Extract the [x, y] coordinate from the center of the cell holding the provided text.  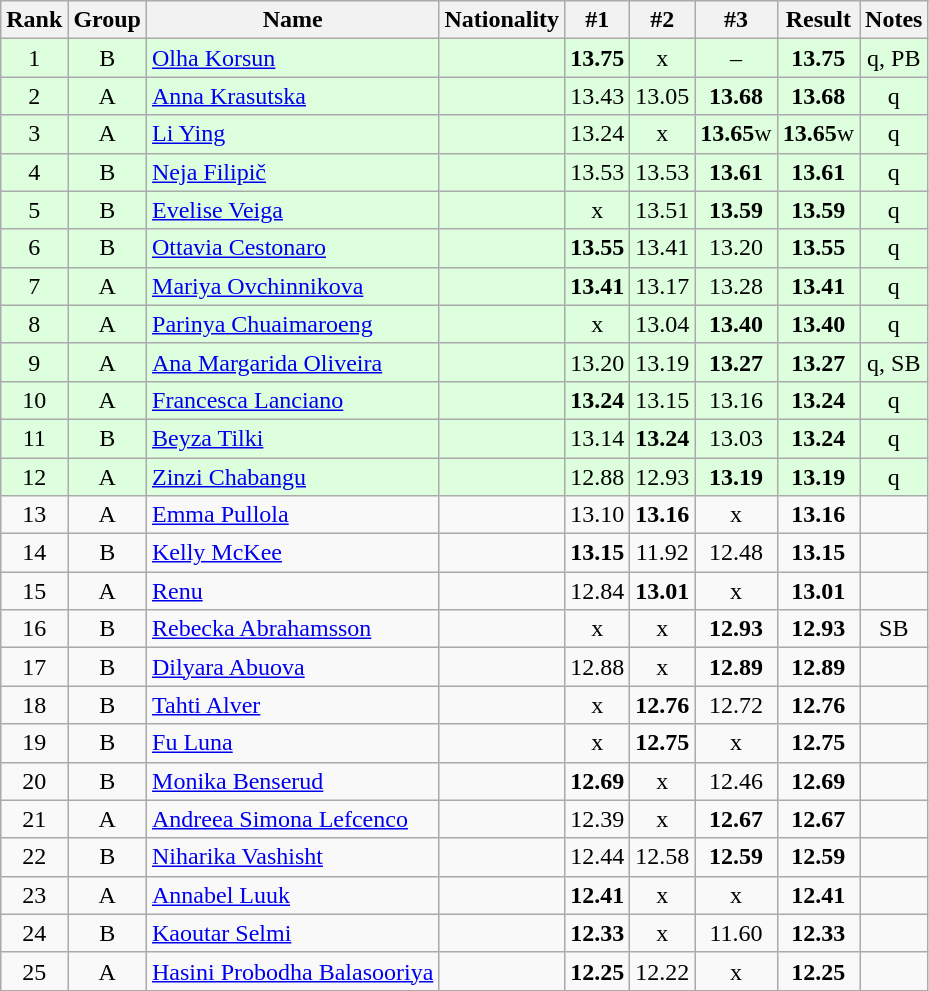
11 [34, 438]
4 [34, 172]
18 [34, 705]
Monika Benserud [293, 781]
13.14 [598, 438]
q, PB [894, 58]
Tahti Alver [293, 705]
15 [34, 591]
Neja Filipič [293, 172]
9 [34, 362]
13.17 [662, 286]
Dilyara Abuova [293, 667]
Emma Pullola [293, 515]
Rebecka Abrahamsson [293, 629]
12.58 [662, 857]
13.51 [662, 210]
Annabel Luuk [293, 895]
13.03 [736, 438]
14 [34, 553]
Hasini Probodha Balasooriya [293, 971]
Kelly McKee [293, 553]
17 [34, 667]
Niharika Vashisht [293, 857]
20 [34, 781]
Nationality [502, 20]
19 [34, 743]
Group [108, 20]
Ana Margarida Oliveira [293, 362]
Rank [34, 20]
#1 [598, 20]
25 [34, 971]
Zinzi Chabangu [293, 477]
#2 [662, 20]
13.28 [736, 286]
12.46 [736, 781]
11.92 [662, 553]
12 [34, 477]
Li Ying [293, 134]
21 [34, 819]
13 [34, 515]
Kaoutar Selmi [293, 933]
24 [34, 933]
Francesca Lanciano [293, 400]
Fu Luna [293, 743]
#3 [736, 20]
Name [293, 20]
12.22 [662, 971]
23 [34, 895]
12.48 [736, 553]
13.05 [662, 96]
12.44 [598, 857]
22 [34, 857]
5 [34, 210]
Notes [894, 20]
8 [34, 324]
1 [34, 58]
– [736, 58]
Olha Korsun [293, 58]
10 [34, 400]
12.39 [598, 819]
Andreea Simona Lefcenco [293, 819]
3 [34, 134]
12.84 [598, 591]
SB [894, 629]
Parinya Chuaimaroeng [293, 324]
Evelise Veiga [293, 210]
16 [34, 629]
7 [34, 286]
13.43 [598, 96]
2 [34, 96]
Beyza Tilki [293, 438]
12.72 [736, 705]
11.60 [736, 933]
q, SB [894, 362]
13.10 [598, 515]
Result [818, 20]
Anna Krasutska [293, 96]
13.04 [662, 324]
Mariya Ovchinnikova [293, 286]
6 [34, 248]
Renu [293, 591]
Ottavia Cestonaro [293, 248]
